Search for the cell housing the specified text and yield its [X, Y] center coordinate. 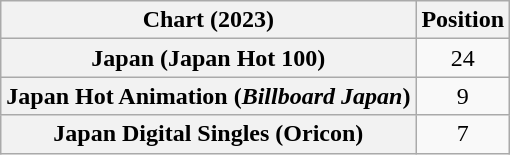
Japan Hot Animation (Billboard Japan) [208, 96]
24 [463, 58]
Japan (Japan Hot 100) [208, 58]
7 [463, 134]
9 [463, 96]
Chart (2023) [208, 20]
Position [463, 20]
Japan Digital Singles (Oricon) [208, 134]
